Return [x, y] of the center of cell containing provided text 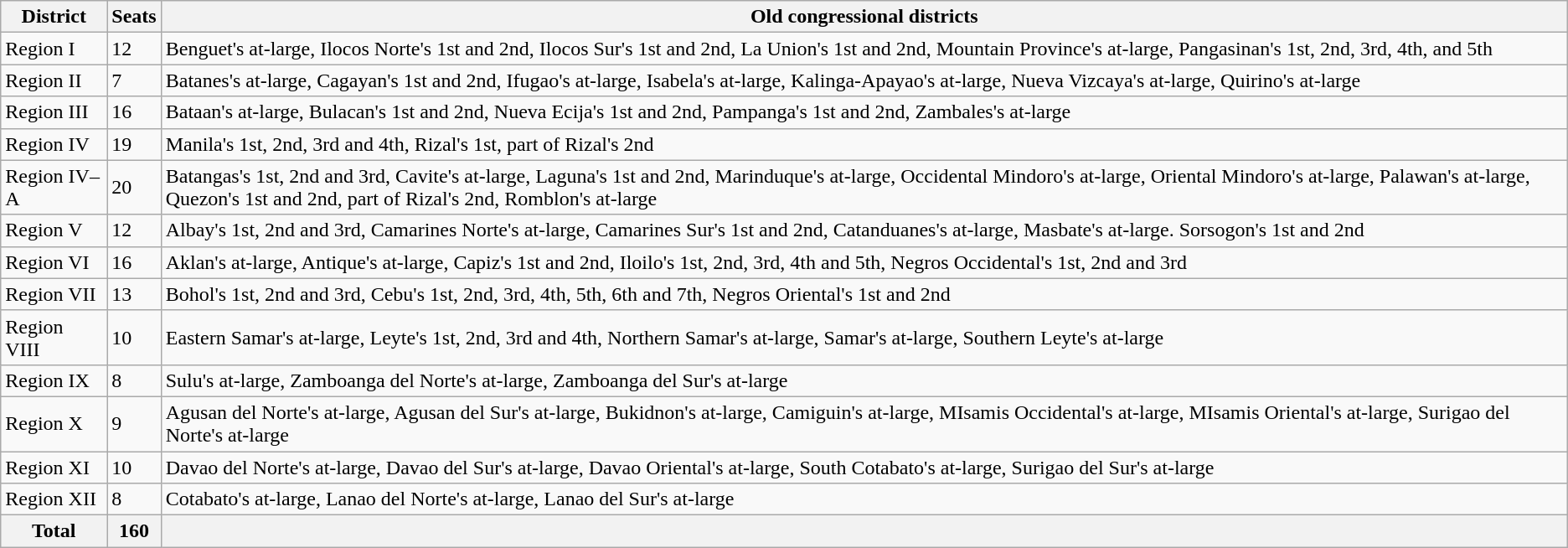
Bohol's 1st, 2nd and 3rd, Cebu's 1st, 2nd, 3rd, 4th, 5th, 6th and 7th, Negros Oriental's 1st and 2nd [864, 294]
Region IV [54, 144]
Region V [54, 230]
Manila's 1st, 2nd, 3rd and 4th, Rizal's 1st, part of Rizal's 2nd [864, 144]
Sulu's at-large, Zamboanga del Norte's at-large, Zamboanga del Sur's at-large [864, 380]
Region VI [54, 262]
19 [134, 144]
Eastern Samar's at-large, Leyte's 1st, 2nd, 3rd and 4th, Northern Samar's at-large, Samar's at-large, Southern Leyte's at-large [864, 337]
Albay's 1st, 2nd and 3rd, Camarines Norte's at-large, Camarines Sur's 1st and 2nd, Catanduanes's at-large, Masbate's at-large. Sorsogon's 1st and 2nd [864, 230]
20 [134, 188]
Region XII [54, 499]
Davao del Norte's at-large, Davao del Sur's at-large, Davao Oriental's at-large, South Cotabato's at-large, Surigao del Sur's at-large [864, 467]
Region III [54, 112]
Region I [54, 49]
Seats [134, 17]
Cotabato's at-large, Lanao del Norte's at-large, Lanao del Sur's at-large [864, 499]
Region VIII [54, 337]
Region IX [54, 380]
9 [134, 424]
Total [54, 531]
Aklan's at-large, Antique's at-large, Capiz's 1st and 2nd, Iloilo's 1st, 2nd, 3rd, 4th and 5th, Negros Occidental's 1st, 2nd and 3rd [864, 262]
13 [134, 294]
District [54, 17]
Region II [54, 80]
Region XI [54, 467]
7 [134, 80]
Bataan's at-large, Bulacan's 1st and 2nd, Nueva Ecija's 1st and 2nd, Pampanga's 1st and 2nd, Zambales's at-large [864, 112]
160 [134, 531]
Region IV–A [54, 188]
Region X [54, 424]
Old congressional districts [864, 17]
Region VII [54, 294]
